Identify which cell holds the provided text, then report its [X, Y] central coordinate. 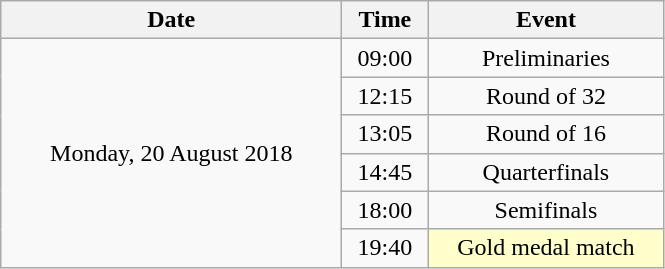
Date [172, 20]
Event [546, 20]
09:00 [385, 58]
12:15 [385, 96]
Time [385, 20]
Monday, 20 August 2018 [172, 153]
Quarterfinals [546, 172]
Preliminaries [546, 58]
Semifinals [546, 210]
Round of 32 [546, 96]
Gold medal match [546, 248]
Round of 16 [546, 134]
18:00 [385, 210]
13:05 [385, 134]
19:40 [385, 248]
14:45 [385, 172]
